For the text-containing cell, return its midpoint in [x, y] coordinate format. 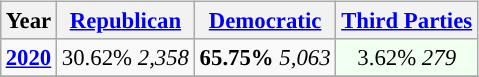
3.62% 279 [407, 58]
2020 [28, 58]
Republican [126, 21]
30.62% 2,358 [126, 58]
Democratic [265, 21]
Third Parties [407, 21]
Year [28, 21]
65.75% 5,063 [265, 58]
